Search for the cell housing the specified text and yield its [x, y] center coordinate. 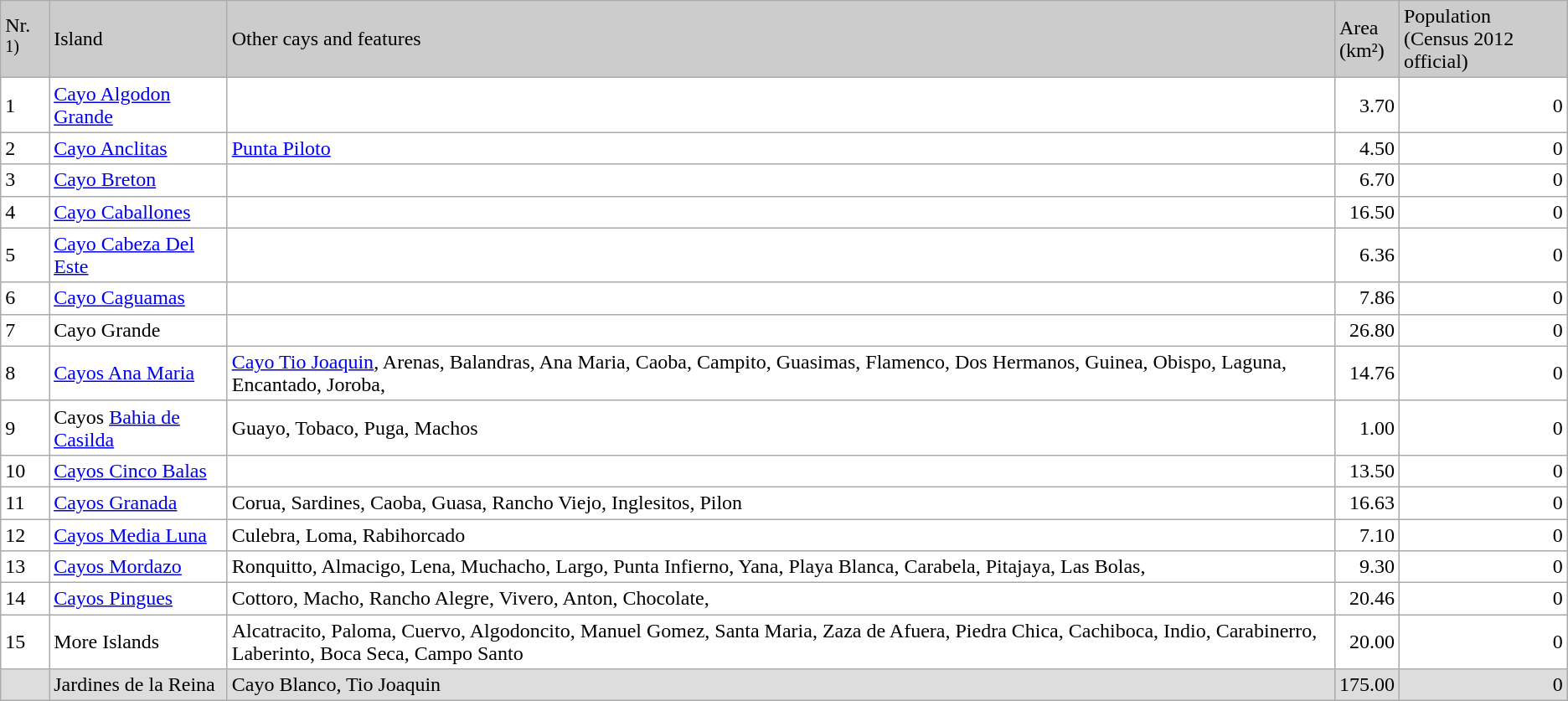
Island [139, 39]
Other cays and features [781, 39]
13 [25, 567]
9 [25, 427]
5 [25, 255]
7 [25, 330]
9.30 [1367, 567]
6.36 [1367, 255]
20.00 [1367, 642]
12 [25, 535]
Punta Piloto [781, 148]
Cayo Breton [139, 180]
Population(Census 2012 official) [1483, 39]
Guayo, Tobaco, Puga, Machos [781, 427]
2 [25, 148]
20.46 [1367, 599]
Ronquitto, Almacigo, Lena, Muchacho, Largo, Punta Infierno, Yana, Playa Blanca, Carabela, Pitajaya, Las Bolas, [781, 567]
Culebra, Loma, Rabihorcado [781, 535]
Cayo Grande [139, 330]
Cayo Algodon Grande [139, 106]
13.50 [1367, 471]
Cayos Pingues [139, 599]
Nr. 1) [25, 39]
Cottoro, Macho, Rancho Alegre, Vivero, Anton, Chocolate, [781, 599]
1.00 [1367, 427]
Cayo Tio Joaquin, Arenas, Balandras, Ana Maria, Caoba, Campito, Guasimas, Flamenco, Dos Hermanos, Guinea, Obispo, Laguna, Encantado, Joroba, [781, 374]
Cayo Anclitas [139, 148]
4.50 [1367, 148]
3.70 [1367, 106]
Jardines de la Reina [139, 685]
Cayo Caballones [139, 212]
14.76 [1367, 374]
Cayos Ana Maria [139, 374]
16.50 [1367, 212]
Cayo Caguamas [139, 298]
8 [25, 374]
11 [25, 503]
14 [25, 599]
Cayo Blanco, Tio Joaquin [781, 685]
Cayos Mordazo [139, 567]
Corua, Sardines, Caoba, Guasa, Rancho Viejo, Inglesitos, Pilon [781, 503]
1 [25, 106]
Cayos Media Luna [139, 535]
7.10 [1367, 535]
175.00 [1367, 685]
Cayos Granada [139, 503]
Cayos Cinco Balas [139, 471]
6.70 [1367, 180]
15 [25, 642]
10 [25, 471]
26.80 [1367, 330]
7.86 [1367, 298]
3 [25, 180]
More Islands [139, 642]
Cayo Cabeza Del Este [139, 255]
Cayos Bahia de Casilda [139, 427]
6 [25, 298]
4 [25, 212]
Area(km²) [1367, 39]
16.63 [1367, 503]
